Scan for the cell matching the given text and deliver its [X, Y] coordinate at center. 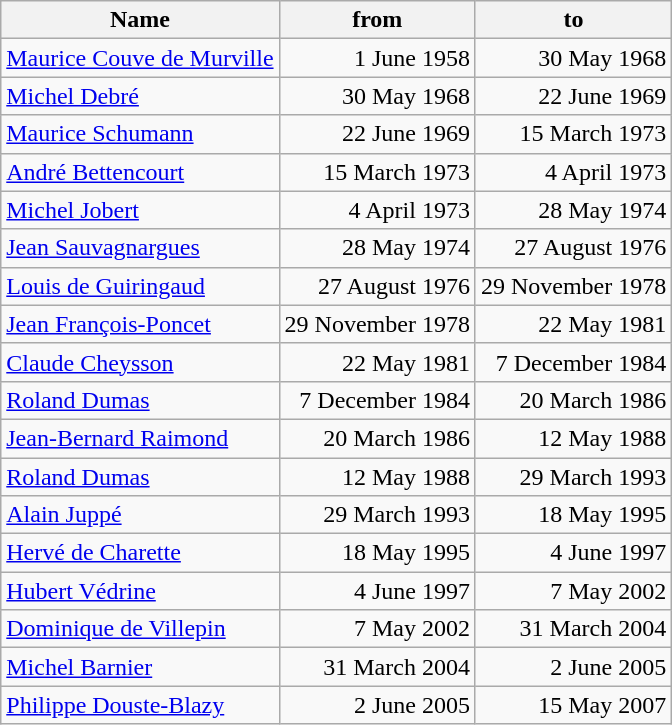
Maurice Couve de Murville [140, 58]
Louis de Guiringaud [140, 286]
Michel Debré [140, 96]
Alain Juppé [140, 515]
15 May 2007 [573, 705]
Hervé de Charette [140, 553]
Name [140, 20]
Michel Barnier [140, 667]
Jean Sauvagnargues [140, 248]
Jean François-Poncet [140, 324]
Maurice Schumann [140, 134]
from [377, 20]
Jean-Bernard Raimond [140, 438]
André Bettencourt [140, 172]
Claude Cheysson [140, 362]
Dominique de Villepin [140, 629]
Philippe Douste-Blazy [140, 705]
to [573, 20]
Michel Jobert [140, 210]
1 June 1958 [377, 58]
Hubert Védrine [140, 591]
